Scan for the cell matching the given text and deliver its [x, y] coordinate at center. 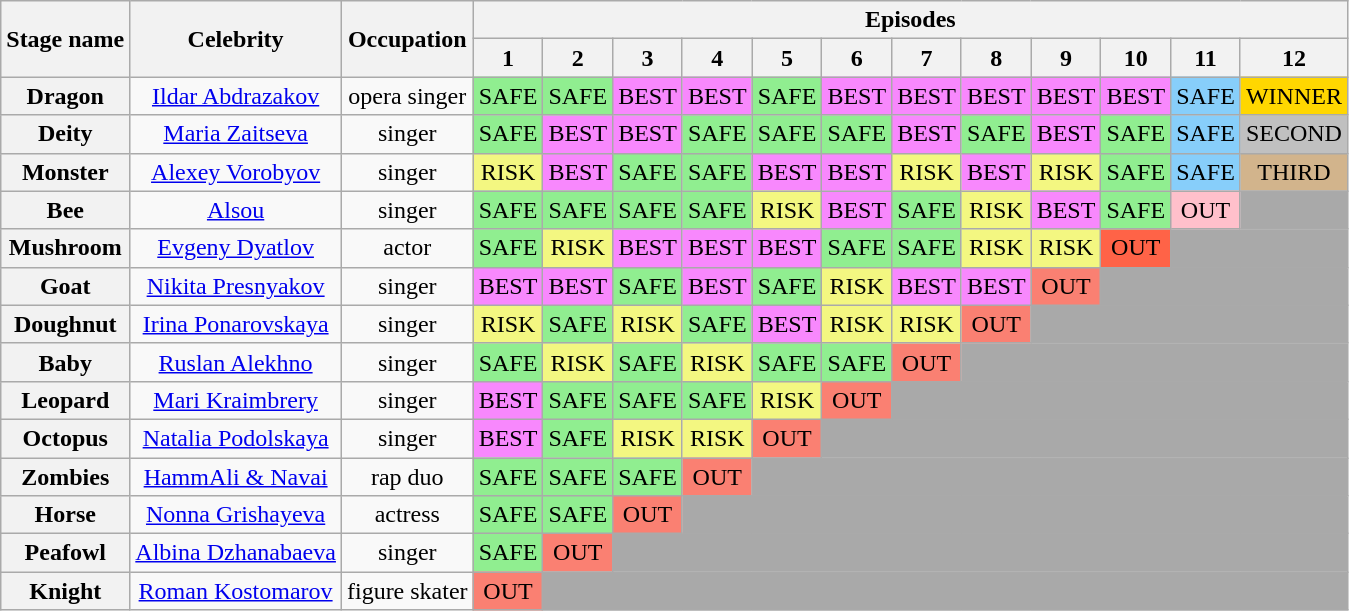
Mushroom [66, 248]
Maria Zaitseva [236, 134]
2 [578, 58]
Ruslan Alekhno [236, 362]
Monster [66, 172]
opera singer [407, 96]
Leopard [66, 400]
9 [1066, 58]
Mari Kraimbrery [236, 400]
Horse [66, 515]
Dragon [66, 96]
SECOND [1294, 134]
actor [407, 248]
actress [407, 515]
HammAli & Navai [236, 477]
Octopus [66, 438]
Episodes [910, 20]
6 [857, 58]
Alexey Vorobyov [236, 172]
Irina Ponarovskaya [236, 324]
Occupation [407, 39]
Zombies [66, 477]
Deity [66, 134]
12 [1294, 58]
Roman Kostomarov [236, 591]
Alsou [236, 210]
Evgeny Dyatlov [236, 248]
Natalia Podolskaya [236, 438]
7 [927, 58]
WINNER [1294, 96]
THIRD [1294, 172]
figure skater [407, 591]
rap duo [407, 477]
Ildar Abdrazakov [236, 96]
8 [996, 58]
Nonna Grishayeva [236, 515]
Nikita Presnyakov [236, 286]
Bee [66, 210]
Doughnut [66, 324]
Baby [66, 362]
11 [1206, 58]
Celebrity [236, 39]
4 [717, 58]
Knight [66, 591]
Stage name [66, 39]
10 [1136, 58]
Albina Dzhanabaeva [236, 553]
3 [648, 58]
Peafowl [66, 553]
5 [787, 58]
Goat [66, 286]
1 [508, 58]
